Scan for the cell matching the given text and deliver its [x, y] coordinate at center. 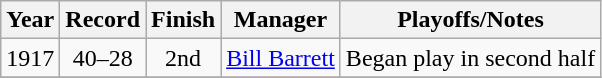
2nd [184, 58]
1917 [30, 58]
Manager [281, 20]
Began play in second half [470, 58]
Finish [184, 20]
Bill Barrett [281, 58]
Year [30, 20]
Playoffs/Notes [470, 20]
40–28 [103, 58]
Record [103, 20]
